Identify which cell holds the provided text, then report its (x, y) central coordinate. 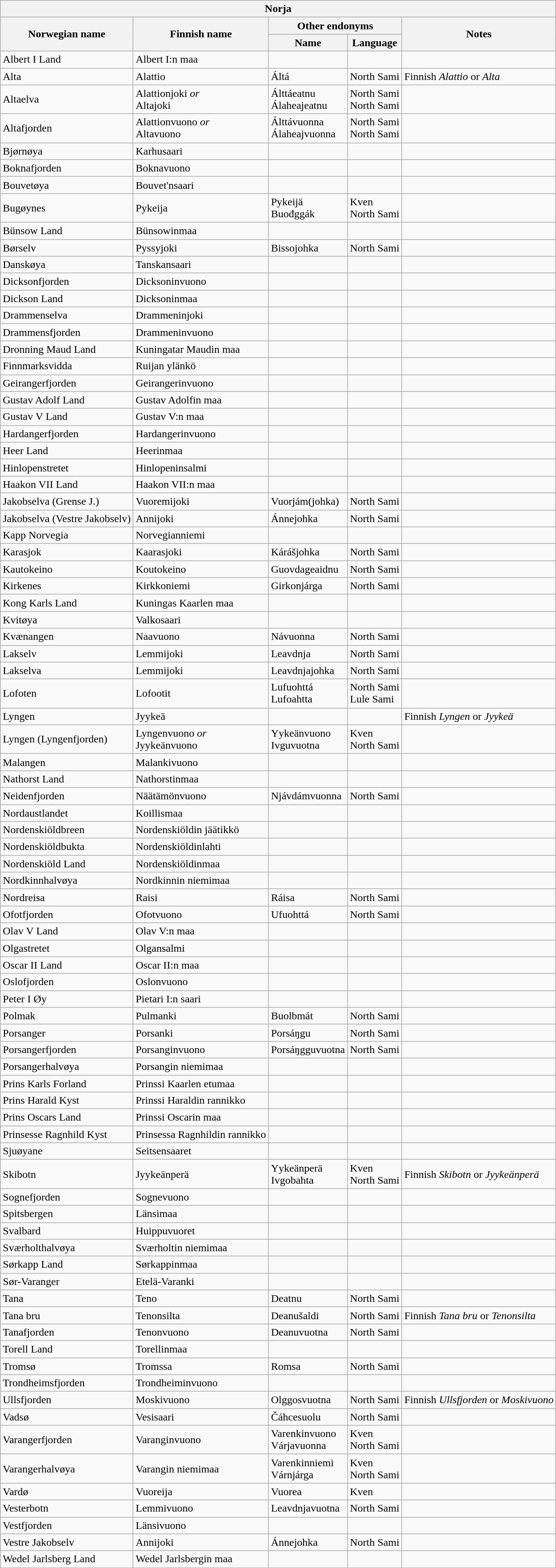
Bjørnøya (67, 151)
Prinssi Kaarlen etumaa (201, 1084)
Boknafjorden (67, 168)
Kvænangen (67, 637)
Prinssi Oscarin maa (201, 1117)
Tana bru (67, 1315)
Wedel Jarlsbergin maa (201, 1559)
Bünsowinmaa (201, 231)
YykeänvuonoIvguvuotna (308, 739)
Nordaustlandet (67, 813)
Kong Karls Land (67, 603)
Deanušaldi (308, 1315)
Trondheimsfjorden (67, 1383)
Porsanki (201, 1033)
Geirangerinvuono (201, 383)
Áltá (308, 76)
Pyssyjoki (201, 247)
Sørkappinmaa (201, 1265)
Oslonvuono (201, 982)
Albert I Land (67, 60)
Olgastretet (67, 948)
Leavdnjavuotna (308, 1508)
Kirkkoniemi (201, 586)
Finnish Skibotn or Jyykeänperä (479, 1174)
Varanginvuono (201, 1440)
Malangen (67, 762)
Karhusaari (201, 151)
Tanskansaari (201, 265)
Alattionjoki orAltajoki (201, 100)
Ullsfjorden (67, 1400)
Peter I Øy (67, 999)
Moskivuono (201, 1400)
Koutokeino (201, 569)
Jakobselva (Grense J.) (67, 501)
Prinsessa Ragnhildin rannikko (201, 1134)
Drammenselva (67, 315)
Torell Land (67, 1349)
Skibotn (67, 1174)
Vardø (67, 1492)
Olav V:n maa (201, 931)
Name (308, 43)
Vesisaari (201, 1417)
Deatnu (308, 1298)
Bugøynes (67, 208)
Alattionvuono orAltavuono (201, 128)
VarenkinniemiVárnjárga (308, 1469)
Hardangerinvuono (201, 434)
Polmak (67, 1016)
Dronning Maud Land (67, 349)
Tromssa (201, 1366)
Altafjorden (67, 128)
Kirkenes (67, 586)
Vestfjorden (67, 1525)
Gustav V Land (67, 417)
Oscar II Land (67, 965)
Lakselv (67, 654)
Sjuøyane (67, 1151)
Notes (479, 34)
Vuoremijoki (201, 501)
Karasjok (67, 552)
Nathorstinmaa (201, 779)
Jyykeänperä (201, 1174)
Sværholthalvøya (67, 1248)
PykeijäBuođggák (308, 208)
Porsangin niemimaa (201, 1066)
Vuoreija (201, 1492)
ÁlttávuonnaÁlaheajvuonna (308, 128)
Teno (201, 1298)
ÁlttáeatnuÁlaheajeatnu (308, 100)
Vesterbotn (67, 1508)
Neidenfjorden (67, 796)
Dicksoninmaa (201, 299)
Alta (67, 76)
Pietari I:n saari (201, 999)
Nathorst Land (67, 779)
Sør-Varanger (67, 1281)
Drammensfjorden (67, 332)
Sørkapp Land (67, 1265)
Seitsensaaret (201, 1151)
Sognevuono (201, 1197)
Lyngen (Lyngenfjorden) (67, 739)
Dicksoninvuono (201, 282)
Finnish Alattio or Alta (479, 76)
Tenonsilta (201, 1315)
Vuorea (308, 1492)
Valkosaari (201, 620)
Nordkinnhalvøya (67, 881)
Leavdnja (308, 654)
Malankivuono (201, 762)
Norja (278, 9)
Norvegianniemi (201, 535)
Nordenskiöldinlahti (201, 847)
Heer Land (67, 451)
Koillismaa (201, 813)
Dicksonfjorden (67, 282)
Tenonvuono (201, 1332)
Kuningatar Maudin maa (201, 349)
Porsáŋgu (308, 1033)
Lofootit (201, 693)
Prins Oscars Land (67, 1117)
Čáhcesuolu (308, 1417)
Lyngenvuono orJyykeänvuono (201, 739)
Haakon VII Land (67, 484)
Tanafjorden (67, 1332)
Nordenskiöld Land (67, 864)
Svalbard (67, 1231)
Buolbmát (308, 1016)
Gustav Adolfin maa (201, 400)
Varangerfjorden (67, 1440)
Finnish name (201, 34)
North SamiLule Sami (375, 693)
Torellinmaa (201, 1349)
Oslofjorden (67, 982)
Kuningas Kaarlen maa (201, 603)
Etelä-Varanki (201, 1281)
Other endonyms (335, 26)
Olgansalmi (201, 948)
Prinssi Haraldin rannikko (201, 1101)
Nordenskiöldin jäätikkö (201, 830)
Albert I:n maa (201, 60)
Pykeija (201, 208)
Jyykeä (201, 716)
Haakon VII:n maa (201, 484)
Prinsesse Ragnhild Kyst (67, 1134)
Prins Karls Forland (67, 1084)
Wedel Jarlsberg Land (67, 1559)
Raisi (201, 898)
Nordenskiöldbreen (67, 830)
Ofotfjorden (67, 914)
Varangin niemimaa (201, 1469)
Hinlopenstretet (67, 467)
Gustav V:n maa (201, 417)
Danskøya (67, 265)
Leavdnjajohka (308, 670)
Kapp Norvegia (67, 535)
Norwegian name (67, 34)
Kárášjohka (308, 552)
Ofotvuono (201, 914)
Porsáŋgguvuotna (308, 1049)
Porsanger (67, 1033)
Heerinmaa (201, 451)
Pulmanki (201, 1016)
Altaelva (67, 100)
Spitsbergen (67, 1214)
Guovdageaidnu (308, 569)
Sværholtin niemimaa (201, 1248)
Ufuohttá (308, 914)
Finnish Lyngen or Jyykeä (479, 716)
Tromsø (67, 1366)
Porsangerfjorden (67, 1049)
Ráisa (308, 898)
Oscar II:n maa (201, 965)
Njávdámvuonna (308, 796)
Girkonjárga (308, 586)
Bünsow Land (67, 231)
Drammeninvuono (201, 332)
Kvitøya (67, 620)
Vuorjám(johka) (308, 501)
Prins Harald Kyst (67, 1101)
Børselv (67, 247)
Ruijan ylänkö (201, 366)
YykeänperäIvgobahta (308, 1174)
Finnish Tana bru or Tenonsilta (479, 1315)
Gustav Adolf Land (67, 400)
VarenkinvuonoVárjavuonna (308, 1440)
Bouvet'nsaari (201, 185)
Nordreisa (67, 898)
Porsanginvuono (201, 1049)
Olav V Land (67, 931)
Huippuvuoret (201, 1231)
Näätämönvuono (201, 796)
Lakselva (67, 670)
Language (375, 43)
Geirangerfjorden (67, 383)
Finnmarksvidda (67, 366)
Lemmivuono (201, 1508)
Tana (67, 1298)
Kautokeino (67, 569)
LufuohttáLufoahtta (308, 693)
Návuonna (308, 637)
Vadsø (67, 1417)
Lyngen (67, 716)
Trondheiminvuono (201, 1383)
Naavuono (201, 637)
Hardangerfjorden (67, 434)
Kven (375, 1492)
Vestre Jakobselv (67, 1542)
Boknavuono (201, 168)
Varangerhalvøya (67, 1469)
Romsa (308, 1366)
Nordenskiöldinmaa (201, 864)
Kaarasjoki (201, 552)
Finnish Ullsfjorden or Moskivuono (479, 1400)
Sognefjorden (67, 1197)
Dickson Land (67, 299)
Bissojohka (308, 247)
Hinlopeninsalmi (201, 467)
Porsangerhalvøya (67, 1066)
Alattio (201, 76)
Lofoten (67, 693)
Länsivuono (201, 1525)
Olggosvuotna (308, 1400)
Nordenskiöldbukta (67, 847)
Deanuvuotna (308, 1332)
Jakobselva (Vestre Jakobselv) (67, 519)
Bouvetøya (67, 185)
Länsimaa (201, 1214)
Nordkinnin niemimaa (201, 881)
Drammeninjoki (201, 315)
